Locate the cell with the specified text and output its [x, y] center coordinate. 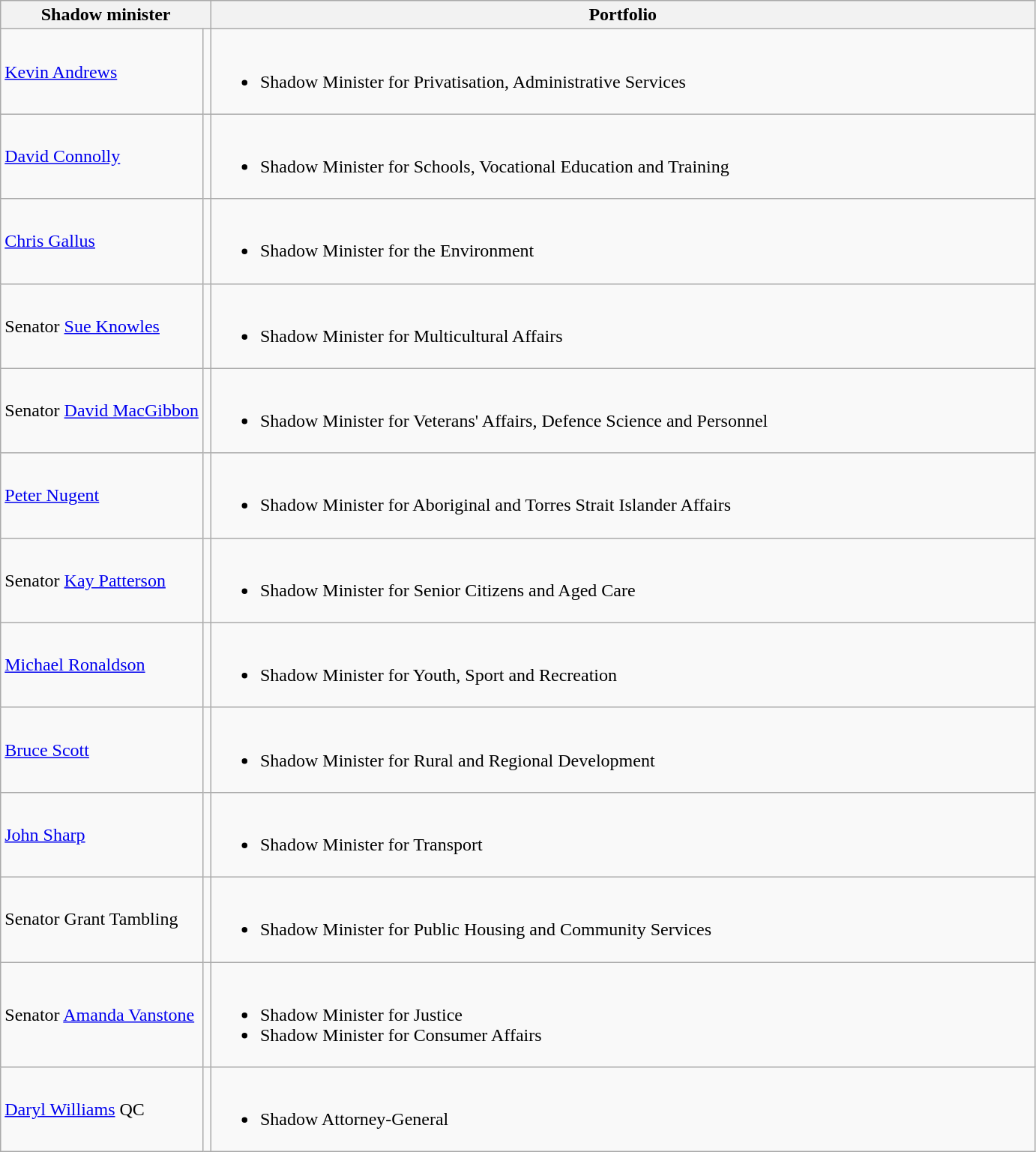
John Sharp [102, 834]
Shadow Minister for Senior Citizens and Aged Care [622, 580]
Kevin Andrews [102, 72]
Michael Ronaldson [102, 664]
Shadow Minister for Transport [622, 834]
Shadow Attorney-General [622, 1110]
Senator Kay Patterson [102, 580]
Shadow Minister for Schools, Vocational Education and Training [622, 156]
Shadow Minister for Public Housing and Community Services [622, 919]
Bruce Scott [102, 750]
Shadow Minister for Multicultural Affairs [622, 325]
Shadow Minister for JusticeShadow Minister for Consumer Affairs [622, 1014]
Shadow Minister for Youth, Sport and Recreation [622, 664]
Portfolio [622, 15]
Shadow Minister for Aboriginal and Torres Strait Islander Affairs [622, 495]
Peter Nugent [102, 495]
Senator David MacGibbon [102, 411]
Shadow minister [106, 15]
Shadow Minister for the Environment [622, 241]
Daryl Williams QC [102, 1110]
Senator Grant Tambling [102, 919]
Chris Gallus [102, 241]
Senator Sue Knowles [102, 325]
Shadow Minister for Veterans' Affairs, Defence Science and Personnel [622, 411]
Shadow Minister for Privatisation, Administrative Services [622, 72]
David Connolly [102, 156]
Senator Amanda Vanstone [102, 1014]
Shadow Minister for Rural and Regional Development [622, 750]
